For the text-containing cell, return its midpoint in (x, y) coordinate format. 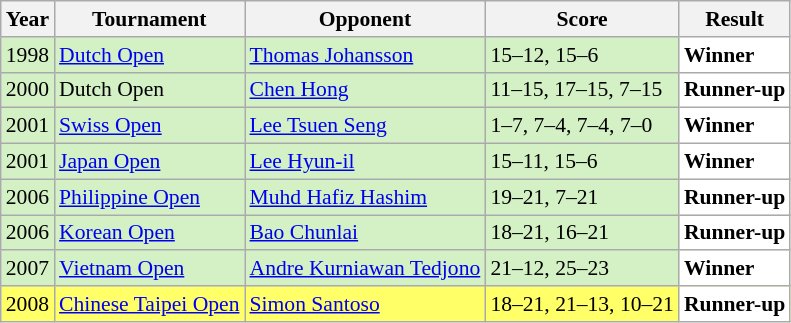
21–12, 25–23 (582, 269)
Year (28, 19)
Result (734, 19)
19–21, 7–21 (582, 197)
Simon Santoso (364, 304)
1–7, 7–4, 7–4, 7–0 (582, 126)
Bao Chunlai (364, 233)
18–21, 21–13, 10–21 (582, 304)
Japan Open (149, 162)
Tournament (149, 19)
1998 (28, 55)
Lee Tsuen Seng (364, 126)
Lee Hyun-il (364, 162)
Swiss Open (149, 126)
11–15, 17–15, 7–15 (582, 90)
Chinese Taipei Open (149, 304)
Vietnam Open (149, 269)
Thomas Johansson (364, 55)
Philippine Open (149, 197)
Chen Hong (364, 90)
2008 (28, 304)
Muhd Hafiz Hashim (364, 197)
Score (582, 19)
2000 (28, 90)
Andre Kurniawan Tedjono (364, 269)
18–21, 16–21 (582, 233)
15–11, 15–6 (582, 162)
Opponent (364, 19)
Korean Open (149, 233)
2007 (28, 269)
15–12, 15–6 (582, 55)
